Scan for the cell matching the given text and deliver its [x, y] coordinate at center. 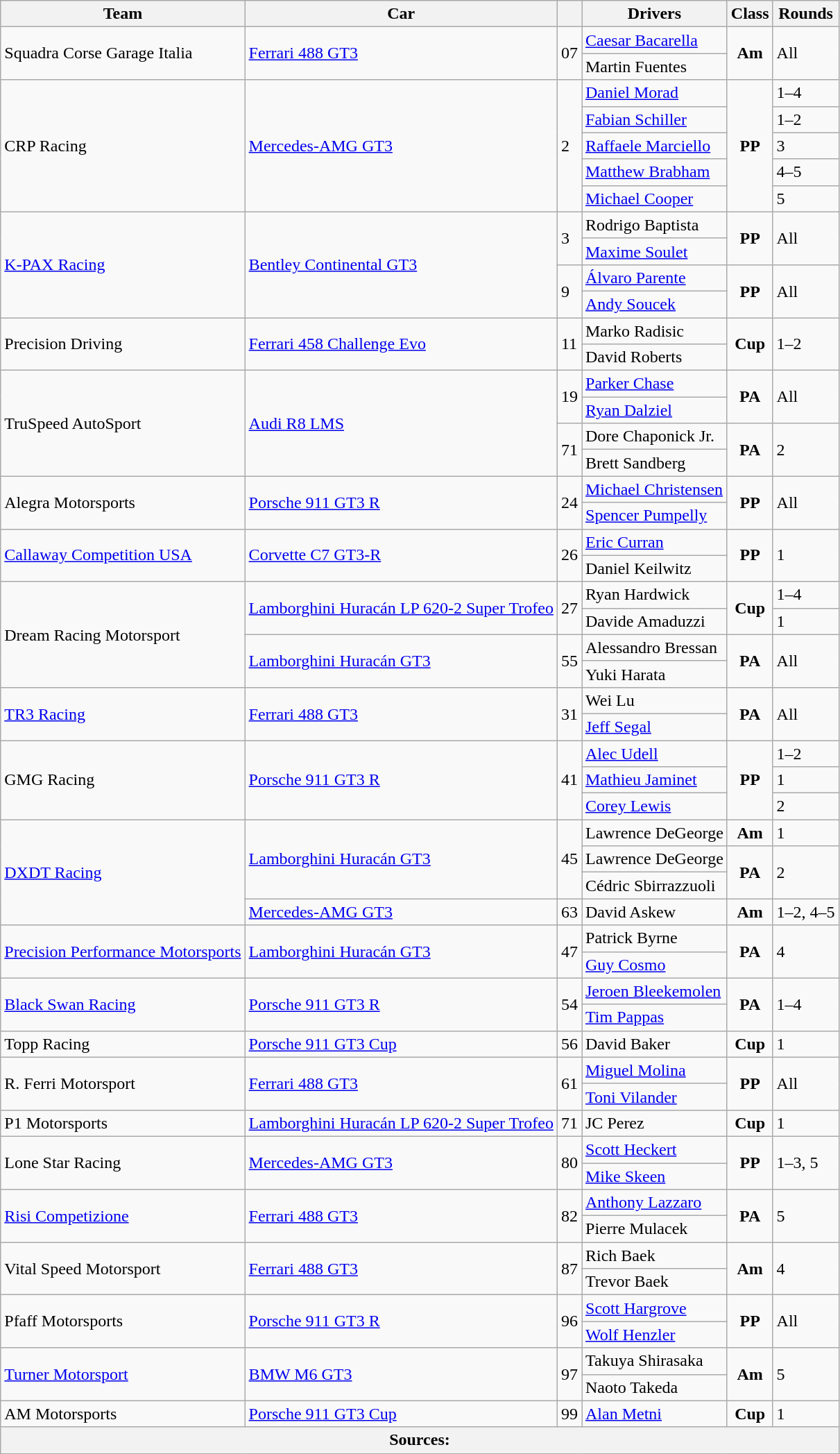
24 [569, 502]
Guy Cosmo [654, 965]
CRP Racing [123, 146]
Tim Pappas [654, 1017]
4–5 [806, 172]
Class [750, 14]
Eric Curran [654, 542]
David Baker [654, 1044]
Davide Amaduzzi [654, 621]
Parker Chase [654, 384]
Precision Performance Motorsports [123, 952]
Rich Baek [654, 1256]
61 [569, 1083]
Wei Lu [654, 700]
63 [569, 912]
Bentley Continental GT3 [401, 264]
45 [569, 859]
Ryan Dalziel [654, 410]
Vital Speed Motorsport [123, 1269]
1–3, 5 [806, 1163]
AM Motorsports [123, 1414]
David Askew [654, 912]
Turner Motorsport [123, 1374]
26 [569, 555]
Audi R8 LMS [401, 423]
31 [569, 713]
Corvette C7 GT3-R [401, 555]
Wolf Henzler [654, 1335]
56 [569, 1044]
Matthew Brabham [654, 172]
Precision Driving [123, 344]
87 [569, 1269]
Cédric Sbirrazzuoli [654, 886]
Brett Sandberg [654, 463]
Scott Heckert [654, 1149]
Pierre Mulacek [654, 1229]
97 [569, 1374]
Daniel Keilwitz [654, 568]
27 [569, 608]
DXDT Racing [123, 872]
Álvaro Parente [654, 278]
K-PAX Racing [123, 264]
P1 Motorsports [123, 1123]
Jeroen Bleekemolen [654, 991]
JC Perez [654, 1123]
Jeff Segal [654, 727]
TR3 Racing [123, 713]
Rounds [806, 14]
Alan Metni [654, 1414]
Lone Star Racing [123, 1163]
Risi Competizione [123, 1216]
Mathieu Jaminet [654, 780]
Ryan Hardwick [654, 595]
Mike Skeen [654, 1176]
R. Ferri Motorsport [123, 1083]
Martin Fuentes [654, 67]
Black Swan Racing [123, 1004]
19 [569, 397]
Corey Lewis [654, 806]
41 [569, 779]
Maxime Soulet [654, 251]
TruSpeed AutoSport [123, 423]
Car [401, 14]
Caesar Bacarella [654, 40]
9 [569, 291]
Topp Racing [123, 1044]
96 [569, 1321]
Alessandro Bressan [654, 648]
11 [569, 344]
Alec Udell [654, 753]
Yuki Harata [654, 674]
07 [569, 53]
Sources: [420, 1440]
Fabian Schiller [654, 119]
David Roberts [654, 357]
80 [569, 1163]
Ferrari 458 Challenge Evo [401, 344]
Andy Soucek [654, 304]
Michael Cooper [654, 198]
GMG Racing [123, 779]
Drivers [654, 14]
Dore Chaponick Jr. [654, 437]
Patrick Byrne [654, 938]
Alegra Motorsports [123, 502]
Naoto Takeda [654, 1387]
Miguel Molina [654, 1070]
Raffaele Marciello [654, 146]
47 [569, 952]
Scott Hargrove [654, 1308]
Michael Christensen [654, 489]
Spencer Pumpelly [654, 516]
Callaway Competition USA [123, 555]
Rodrigo Baptista [654, 225]
Squadra Corse Garage Italia [123, 53]
Anthony Lazzaro [654, 1203]
54 [569, 1004]
Trevor Baek [654, 1282]
Daniel Morad [654, 93]
1–2, 4–5 [806, 912]
Pfaff Motorsports [123, 1321]
Toni Vilander [654, 1097]
Dream Racing Motorsport [123, 634]
Marko Radisic [654, 331]
Takuya Shirasaka [654, 1361]
BMW M6 GT3 [401, 1374]
99 [569, 1414]
82 [569, 1216]
55 [569, 661]
Team [123, 14]
